Search for the cell housing the specified text and yield its (X, Y) center coordinate. 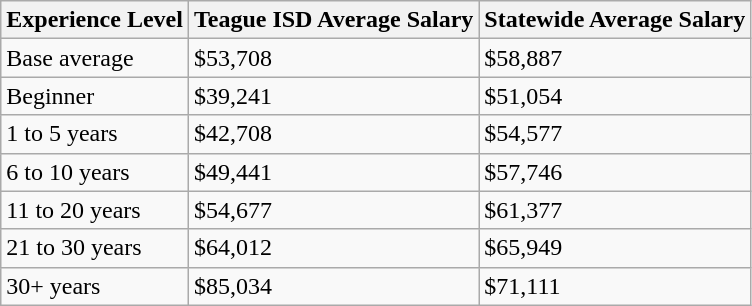
1 to 5 years (95, 134)
Experience Level (95, 20)
$54,577 (615, 134)
$57,746 (615, 172)
$39,241 (333, 96)
$65,949 (615, 248)
Beginner (95, 96)
$42,708 (333, 134)
Teague ISD Average Salary (333, 20)
$64,012 (333, 248)
$58,887 (615, 58)
$49,441 (333, 172)
$71,111 (615, 286)
$53,708 (333, 58)
11 to 20 years (95, 210)
30+ years (95, 286)
$85,034 (333, 286)
$54,677 (333, 210)
$61,377 (615, 210)
6 to 10 years (95, 172)
21 to 30 years (95, 248)
$51,054 (615, 96)
Statewide Average Salary (615, 20)
Base average (95, 58)
